From the cell containing the given text, extract its center point as (X, Y) coordinate. 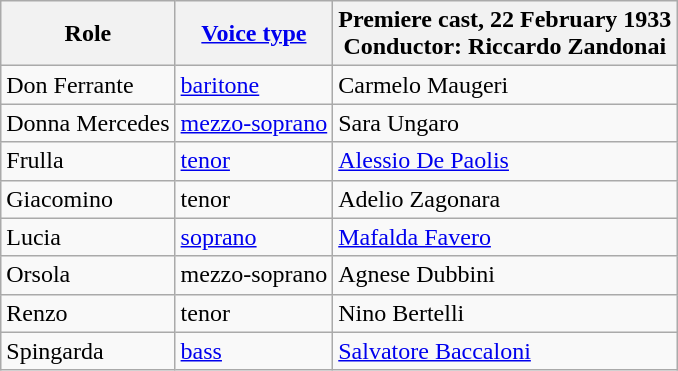
Agnese Dubbini (505, 275)
Sara Ungaro (505, 123)
Role (88, 34)
Giacomino (88, 199)
Renzo (88, 313)
Frulla (88, 161)
Carmelo Maugeri (505, 85)
Spingarda (88, 351)
Orsola (88, 275)
Salvatore Baccaloni (505, 351)
Alessio De Paolis (505, 161)
Don Ferrante (88, 85)
Premiere cast, 22 February 1933Conductor: Riccardo Zandonai (505, 34)
Lucia (88, 237)
Voice type (254, 34)
Mafalda Favero (505, 237)
bass (254, 351)
soprano (254, 237)
Nino Bertelli (505, 313)
Donna Mercedes (88, 123)
baritone (254, 85)
Adelio Zagonara (505, 199)
